Provide the (X, Y) coordinate of the cell's center where the given text is located.  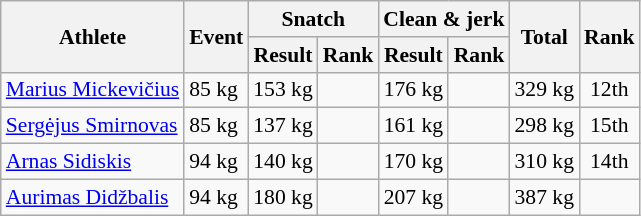
Sergėjus Smirnovas (92, 126)
Athlete (92, 36)
Snatch (313, 19)
176 kg (413, 90)
Event (216, 36)
Arnas Sidiskis (92, 162)
Marius Mickevičius (92, 90)
14th (610, 162)
329 kg (544, 90)
137 kg (282, 126)
310 kg (544, 162)
180 kg (282, 197)
387 kg (544, 197)
12th (610, 90)
Aurimas Didžbalis (92, 197)
15th (610, 126)
140 kg (282, 162)
207 kg (413, 197)
153 kg (282, 90)
170 kg (413, 162)
Clean & jerk (444, 19)
Total (544, 36)
298 kg (544, 126)
161 kg (413, 126)
